Determine the (x, y) coordinate at the center of the cell enclosing the given text.  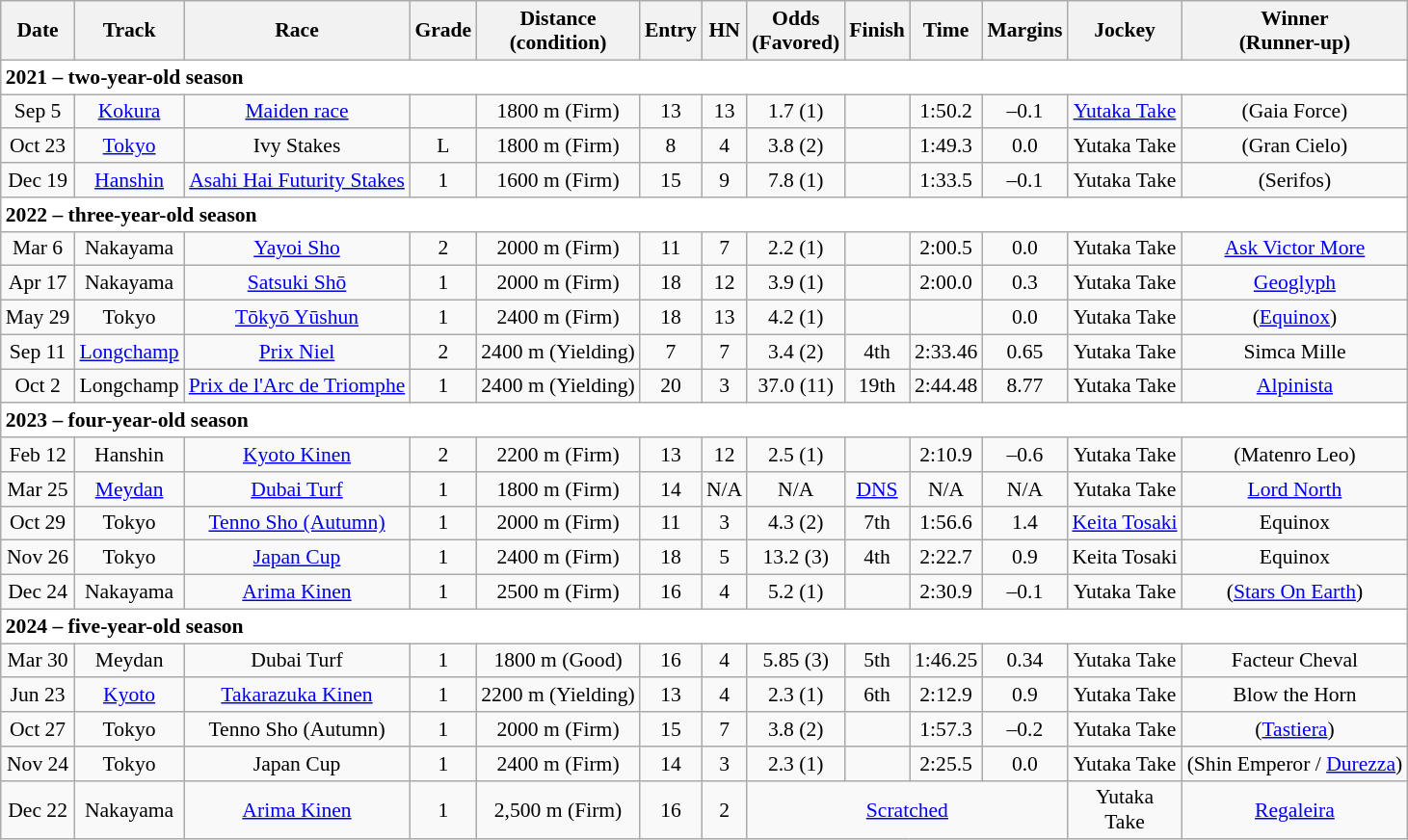
Track (129, 31)
Mar 25 (39, 489)
Asahi Hai Futurity Stakes (297, 180)
2024 – five-year-old season (704, 626)
2023 – four-year-old season (704, 421)
Kokura (129, 112)
Odds(Favored) (796, 31)
2:33.46 (946, 352)
7.8 (1) (796, 180)
Lord North (1295, 489)
5.85 (3) (796, 661)
Oct 29 (39, 523)
(Matenro Leo) (1295, 455)
8 (671, 146)
37.0 (11) (796, 386)
Jun 23 (39, 696)
Kyoto (129, 696)
Satsuki Shō (297, 283)
1:33.5 (946, 180)
Blow the Horn (1295, 696)
1:46.25 (946, 661)
Maiden race (297, 112)
Sep 5 (39, 112)
Yayoi Sho (297, 249)
1800 m (Good) (558, 661)
–0.2 (1024, 729)
13.2 (3) (796, 558)
DNS (877, 489)
1:49.3 (946, 146)
0.65 (1024, 352)
6th (877, 696)
1:56.6 (946, 523)
(Shin Emperor / Durezza) (1295, 764)
Oct 27 (39, 729)
(Serifos) (1295, 180)
Feb 12 (39, 455)
Winner(Runner-up) (1295, 31)
Takarazuka Kinen (297, 696)
Regaleira (1295, 809)
Facteur Cheval (1295, 661)
1:50.2 (946, 112)
2:22.7 (946, 558)
Dec 24 (39, 592)
Oct 2 (39, 386)
2:00.0 (946, 283)
2:30.9 (946, 592)
Nov 26 (39, 558)
8.77 (1024, 386)
2500 m (Firm) (558, 592)
1.7 (1) (796, 112)
4.3 (2) (796, 523)
(Gran Cielo) (1295, 146)
Margins (1024, 31)
(Tastiera) (1295, 729)
Oct 23 (39, 146)
2.2 (1) (796, 249)
5th (877, 661)
2:12.9 (946, 696)
HN (725, 31)
Date (39, 31)
Simca Mille (1295, 352)
2200 m (Yielding) (558, 696)
2200 m (Firm) (558, 455)
Dec 22 (39, 809)
7th (877, 523)
1:57.3 (946, 729)
3.4 (2) (796, 352)
19th (877, 386)
2:44.48 (946, 386)
Race (297, 31)
Nov 24 (39, 764)
Time (946, 31)
Finish (877, 31)
Sep 11 (39, 352)
1.4 (1024, 523)
Dec 19 (39, 180)
Apr 17 (39, 283)
Ask Victor More (1295, 249)
Prix de l'Arc de Triomphe (297, 386)
2.5 (1) (796, 455)
3.9 (1) (796, 283)
YutakaTake (1124, 809)
L (443, 146)
0.34 (1024, 661)
2:00.5 (946, 249)
Mar 30 (39, 661)
Prix Niel (297, 352)
9 (725, 180)
2022 – three-year-old season (704, 215)
(Gaia Force) (1295, 112)
5 (725, 558)
20 (671, 386)
Distance(condition) (558, 31)
Kyoto Kinen (297, 455)
Entry (671, 31)
Jockey (1124, 31)
5.2 (1) (796, 592)
Ivy Stakes (297, 146)
Scratched (907, 809)
–0.6 (1024, 455)
2021 – two-year-old season (704, 77)
(Stars On Earth) (1295, 592)
2:10.9 (946, 455)
Alpinista (1295, 386)
2,500 m (Firm) (558, 809)
Grade (443, 31)
1600 m (Firm) (558, 180)
2:25.5 (946, 764)
4.2 (1) (796, 318)
Geoglyph (1295, 283)
0.3 (1024, 283)
Mar 6 (39, 249)
Tōkyō Yūshun (297, 318)
(Equinox) (1295, 318)
May 29 (39, 318)
